Identify which cell holds the provided text, then report its [X, Y] central coordinate. 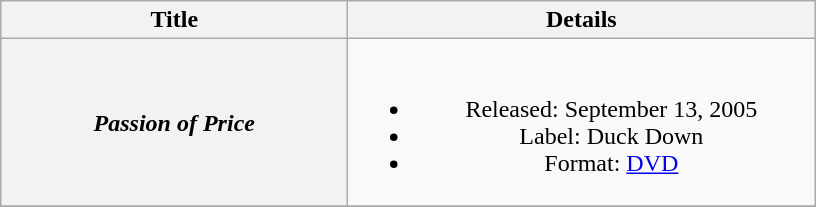
Released: September 13, 2005Label: Duck DownFormat: DVD [582, 122]
Title [174, 20]
Passion of Price [174, 122]
Details [582, 20]
